Capture the cell that displays the provided text and extract its (x, y) central coordinate. 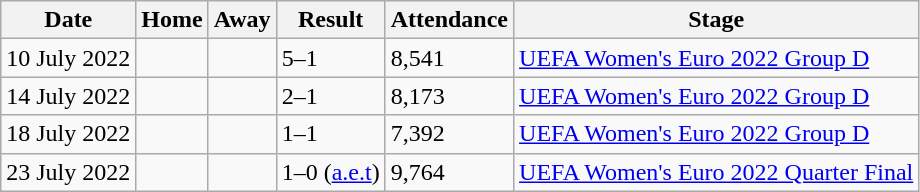
9,764 (449, 172)
5–1 (330, 58)
Stage (716, 20)
8,173 (449, 96)
Attendance (449, 20)
2–1 (330, 96)
Date (68, 20)
Result (330, 20)
1–1 (330, 134)
Home (172, 20)
UEFA Women's Euro 2022 Quarter Final (716, 172)
Away (242, 20)
8,541 (449, 58)
10 July 2022 (68, 58)
1–0 (a.e.t) (330, 172)
14 July 2022 (68, 96)
18 July 2022 (68, 134)
23 July 2022 (68, 172)
7,392 (449, 134)
